Pinpoint the cell where the given text exists, returning its (X, Y) midpoint coordinate. 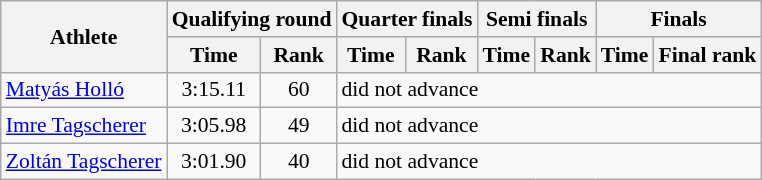
3:05.98 (214, 126)
Matyás Holló (84, 90)
40 (299, 162)
3:15.11 (214, 90)
Quarter finals (406, 19)
49 (299, 126)
Semi finals (537, 19)
Final rank (707, 55)
Finals (679, 19)
Zoltán Tagscherer (84, 162)
3:01.90 (214, 162)
Athlete (84, 36)
60 (299, 90)
Imre Tagscherer (84, 126)
Qualifying round (252, 19)
